For the text-containing cell, return its midpoint in (X, Y) coordinate format. 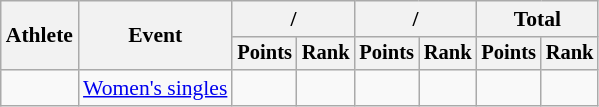
Athlete (40, 36)
Women's singles (155, 88)
Total (537, 19)
Event (155, 36)
